Identify which cell holds the provided text, then report its [X, Y] central coordinate. 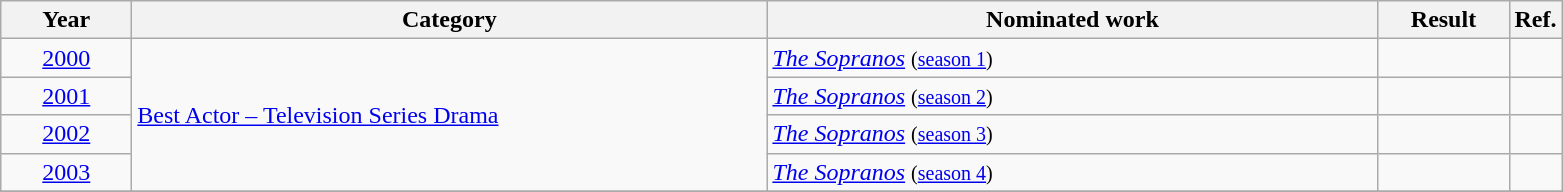
Result [1444, 20]
2002 [66, 134]
2000 [66, 58]
Category [450, 20]
Best Actor – Television Series Drama [450, 115]
Nominated work [1072, 20]
Ref. [1536, 20]
The Sopranos (season 4) [1072, 172]
The Sopranos (season 3) [1072, 134]
The Sopranos (season 1) [1072, 58]
2001 [66, 96]
2003 [66, 172]
The Sopranos (season 2) [1072, 96]
Year [66, 20]
